Extract the [x, y] coordinate from the center of the cell holding the provided text.  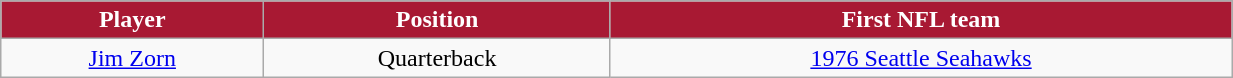
Player [132, 20]
Position [438, 20]
Jim Zorn [132, 58]
Quarterback [438, 58]
1976 Seattle Seahawks [920, 58]
First NFL team [920, 20]
